Provide the [X, Y] coordinate of the cell's center where the given text is located.  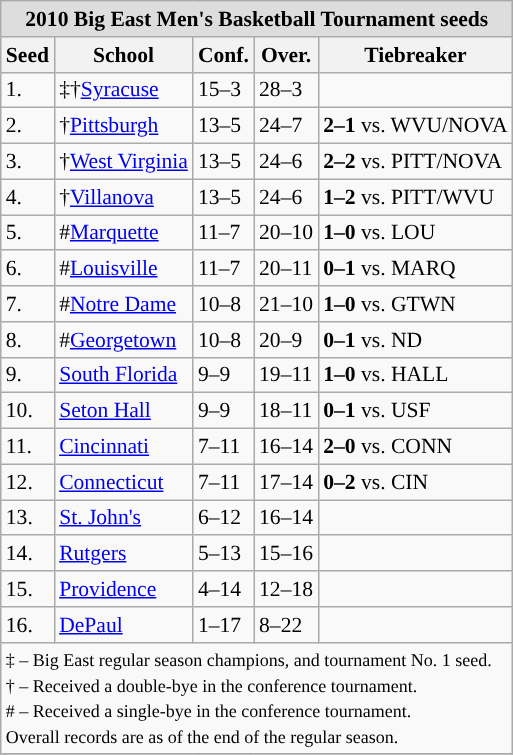
12–18 [286, 589]
20–9 [286, 340]
#Georgetown [124, 340]
13. [28, 518]
15. [28, 589]
Conf. [224, 55]
5. [28, 233]
1–0 vs. GTWN [416, 304]
†Pittsburgh [124, 126]
10. [28, 411]
28–3 [286, 90]
Tiebreaker [416, 55]
0–1 vs. ND [416, 340]
17–14 [286, 482]
DePaul [124, 625]
#Marquette [124, 233]
2. [28, 126]
Over. [286, 55]
2010 Big East Men's Basketball Tournament seeds [257, 19]
†West Virginia [124, 162]
2–1 vs. WVU/NOVA [416, 126]
14. [28, 554]
Connecticut [124, 482]
1–2 vs. PITT/WVU [416, 197]
19–11 [286, 375]
20–11 [286, 269]
21–10 [286, 304]
1–17 [224, 625]
Seed [28, 55]
8. [28, 340]
1–0 vs. HALL [416, 375]
15–16 [286, 554]
24–7 [286, 126]
12. [28, 482]
6–12 [224, 518]
11. [28, 447]
2–0 vs. CONN [416, 447]
4–14 [224, 589]
15–3 [224, 90]
0–2 vs. CIN [416, 482]
0–1 vs. MARQ [416, 269]
7. [28, 304]
3. [28, 162]
School [124, 55]
#Notre Dame [124, 304]
5–13 [224, 554]
18–11 [286, 411]
16. [28, 625]
‡†Syracuse [124, 90]
Seton Hall [124, 411]
South Florida [124, 375]
20–10 [286, 233]
Cincinnati [124, 447]
†Villanova [124, 197]
Providence [124, 589]
9. [28, 375]
1–0 vs. LOU [416, 233]
6. [28, 269]
St. John's [124, 518]
8–22 [286, 625]
Rutgers [124, 554]
4. [28, 197]
2–2 vs. PITT/NOVA [416, 162]
0–1 vs. USF [416, 411]
1. [28, 90]
#Louisville [124, 269]
